Locate the cell with the specified text and output its [X, Y] center coordinate. 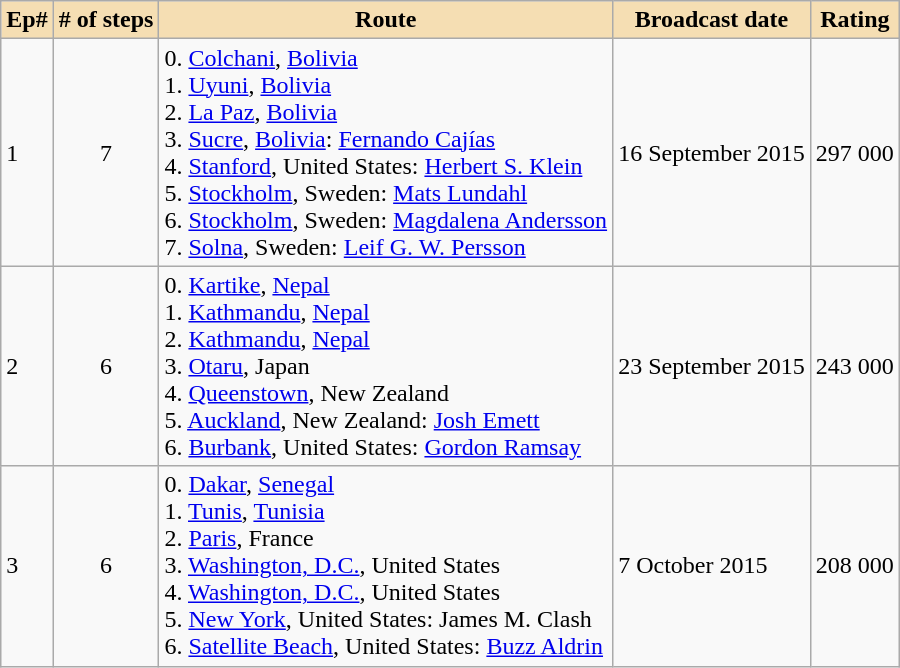
297 000 [854, 152]
1 [27, 152]
2 [27, 366]
# of steps [106, 20]
23 September 2015 [712, 366]
Route [386, 20]
16 September 2015 [712, 152]
243 000 [854, 366]
Ep# [27, 20]
208 000 [854, 566]
7 October 2015 [712, 566]
7 [106, 152]
Broadcast date [712, 20]
Rating [854, 20]
3 [27, 566]
